Capture the cell that displays the provided text and extract its [x, y] central coordinate. 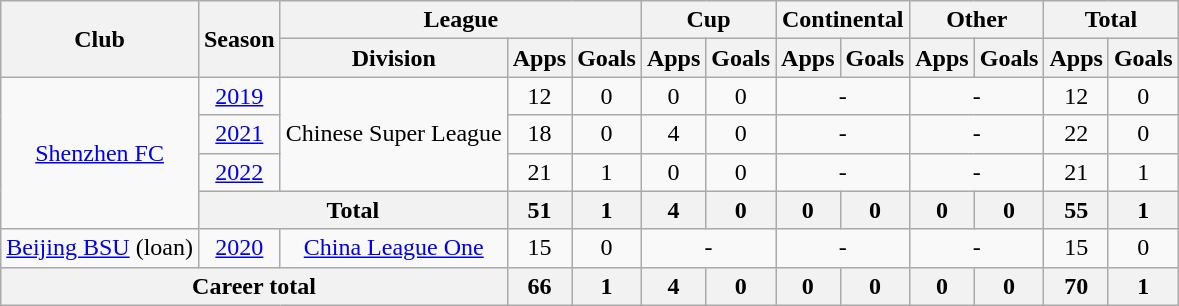
55 [1076, 210]
Club [100, 39]
2020 [239, 248]
Division [394, 58]
Continental [843, 20]
Chinese Super League [394, 134]
22 [1076, 134]
2021 [239, 134]
2019 [239, 96]
Season [239, 39]
China League One [394, 248]
Other [977, 20]
Career total [254, 286]
Beijing BSU (loan) [100, 248]
League [460, 20]
66 [539, 286]
18 [539, 134]
Shenzhen FC [100, 153]
70 [1076, 286]
51 [539, 210]
2022 [239, 172]
Cup [708, 20]
